Identify which cell holds the provided text, then report its [x, y] central coordinate. 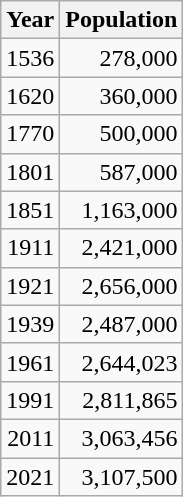
2,421,000 [122, 248]
2021 [30, 477]
1991 [30, 400]
1851 [30, 210]
3,063,456 [122, 438]
2011 [30, 438]
1536 [30, 58]
1921 [30, 286]
1620 [30, 96]
Population [122, 20]
278,000 [122, 58]
1939 [30, 324]
2,656,000 [122, 286]
3,107,500 [122, 477]
2,644,023 [122, 362]
2,811,865 [122, 400]
587,000 [122, 172]
1770 [30, 134]
360,000 [122, 96]
1911 [30, 248]
Year [30, 20]
2,487,000 [122, 324]
1961 [30, 362]
500,000 [122, 134]
1,163,000 [122, 210]
1801 [30, 172]
